Output the [X, Y] coordinate of the center of the cell containing the given text.  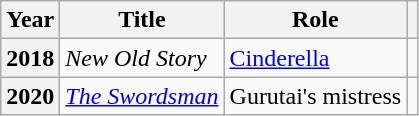
Year [30, 20]
2018 [30, 58]
Cinderella [316, 58]
Gurutai's mistress [316, 96]
The Swordsman [142, 96]
Role [316, 20]
New Old Story [142, 58]
2020 [30, 96]
Title [142, 20]
